Return [x, y] of the center of cell containing provided text 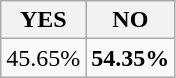
NO [130, 20]
YES [44, 20]
45.65% [44, 58]
54.35% [130, 58]
